Locate the cell with the specified text and output its [x, y] center coordinate. 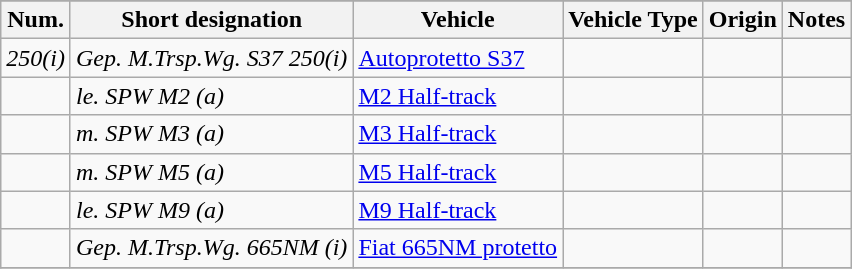
le. SPW M9 (a) [211, 210]
Vehicle Type [634, 20]
Num. [36, 20]
M2 Half-track [458, 96]
250(i) [36, 58]
Gep. M.Trsp.Wg. S37 250(i) [211, 58]
M9 Half-track [458, 210]
Vehicle [458, 20]
Notes [816, 20]
Autoprotetto S37 [458, 58]
le. SPW M2 (a) [211, 96]
Gep. M.Trsp.Wg. 665NM (i) [211, 248]
M5 Half-track [458, 172]
m. SPW M5 (a) [211, 172]
Short designation [211, 20]
M3 Half-track [458, 134]
Fiat 665NM protetto [458, 248]
Origin [742, 20]
m. SPW M3 (a) [211, 134]
